Extract the (x, y) coordinate from the center of the cell holding the provided text.  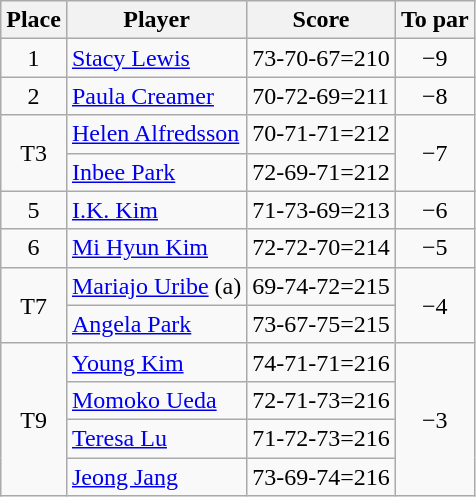
Teresa Lu (156, 438)
−8 (434, 96)
73-69-74=216 (322, 477)
73-67-75=215 (322, 324)
Jeong Jang (156, 477)
To par (434, 20)
−9 (434, 58)
1 (34, 58)
74-71-71=216 (322, 362)
Mi Hyun Kim (156, 248)
73-70-67=210 (322, 58)
Stacy Lewis (156, 58)
Young Kim (156, 362)
6 (34, 248)
−6 (434, 210)
Player (156, 20)
T3 (34, 153)
T7 (34, 305)
69-74-72=215 (322, 286)
I.K. Kim (156, 210)
72-69-71=212 (322, 172)
2 (34, 96)
Place (34, 20)
−5 (434, 248)
5 (34, 210)
−7 (434, 153)
T9 (34, 419)
−3 (434, 419)
70-72-69=211 (322, 96)
Momoko Ueda (156, 400)
72-71-73=216 (322, 400)
Mariajo Uribe (a) (156, 286)
72-72-70=214 (322, 248)
Paula Creamer (156, 96)
Score (322, 20)
71-73-69=213 (322, 210)
71-72-73=216 (322, 438)
Inbee Park (156, 172)
−4 (434, 305)
Angela Park (156, 324)
Helen Alfredsson (156, 134)
70-71-71=212 (322, 134)
